Extract the [x, y] coordinate from the center of the cell holding the provided text.  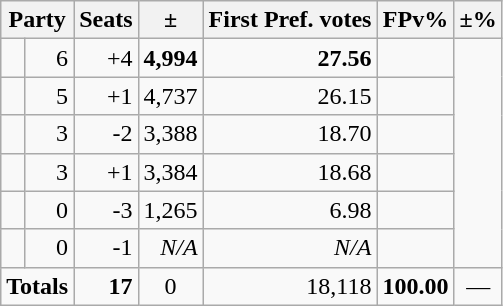
18,118 [290, 286]
1,265 [170, 210]
17 [106, 286]
+4 [106, 58]
6.98 [290, 210]
3,388 [170, 134]
Totals [38, 286]
3,384 [170, 172]
26.15 [290, 96]
27.56 [290, 58]
±% [478, 20]
First Pref. votes [290, 20]
± [170, 20]
— [478, 286]
5 [48, 96]
100.00 [416, 286]
18.68 [290, 172]
-1 [106, 248]
4,994 [170, 58]
Seats [106, 20]
18.70 [290, 134]
-2 [106, 134]
Party [38, 20]
-3 [106, 210]
FPv% [416, 20]
4,737 [170, 96]
6 [48, 58]
